Extract the [x, y] coordinate from the center of the cell holding the provided text.  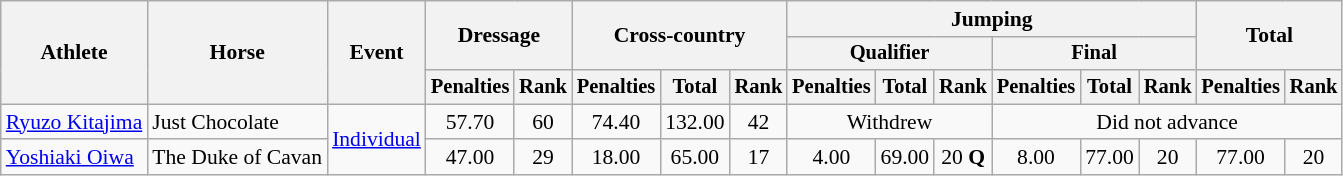
Horse [237, 52]
8.00 [1036, 158]
29 [543, 158]
Did not advance [1168, 122]
Athlete [74, 52]
The Duke of Cavan [237, 158]
42 [759, 122]
4.00 [831, 158]
Qualifier [890, 54]
Jumping [992, 19]
18.00 [616, 158]
Withdrew [890, 122]
Dressage [499, 36]
65.00 [694, 158]
57.70 [470, 122]
Yoshiaki Oiwa [74, 158]
Event [376, 52]
17 [759, 158]
60 [543, 122]
20 Q [963, 158]
Cross-country [680, 36]
Ryuzo Kitajima [74, 122]
69.00 [906, 158]
Just Chocolate [237, 122]
47.00 [470, 158]
Individual [376, 140]
132.00 [694, 122]
74.40 [616, 122]
Final [1094, 54]
